Capture the cell that displays the provided text and extract its (X, Y) central coordinate. 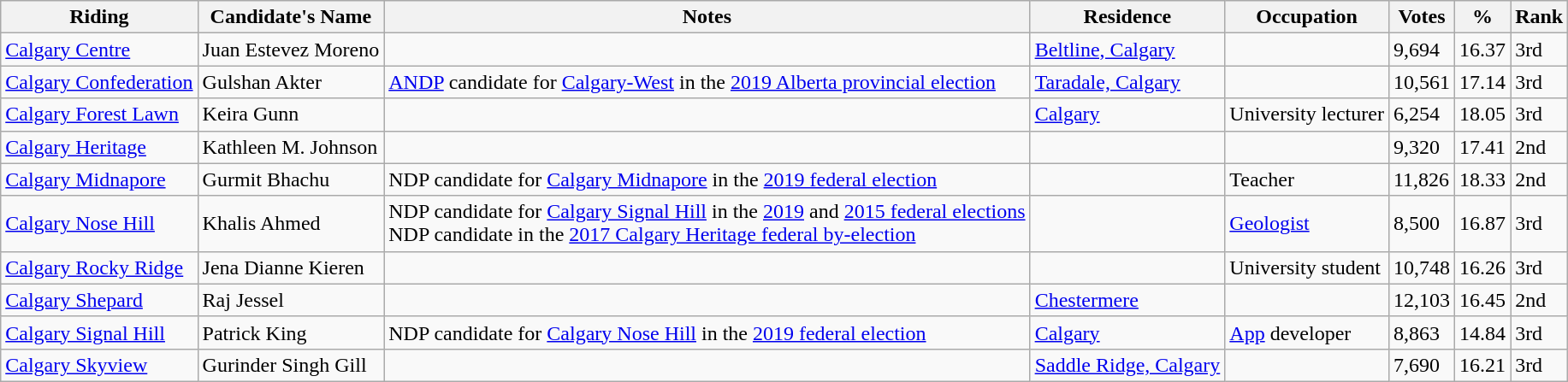
Candidate's Name (291, 17)
NDP candidate for Calgary Signal Hill in the 2019 and 2015 federal elections NDP candidate in the 2017 Calgary Heritage federal by-election (707, 224)
11,826 (1422, 179)
16.26 (1483, 267)
Keira Gunn (291, 115)
Calgary Centre (99, 50)
Occupation (1307, 17)
Riding (99, 17)
16.21 (1483, 365)
6,254 (1422, 115)
Votes (1422, 17)
9,694 (1422, 50)
University lecturer (1307, 115)
Gurmit Bhachu (291, 179)
16.87 (1483, 224)
Khalis Ahmed (291, 224)
Juan Estevez Moreno (291, 50)
Calgary Nose Hill (99, 224)
8,500 (1422, 224)
Calgary Forest Lawn (99, 115)
NDP candidate for Calgary Midnapore in the 2019 federal election (707, 179)
Patrick King (291, 332)
Teacher (1307, 179)
Calgary Rocky Ridge (99, 267)
7,690 (1422, 365)
Calgary Confederation (99, 82)
17.14 (1483, 82)
16.45 (1483, 300)
Chestermere (1127, 300)
Gurinder Singh Gill (291, 365)
ANDP candidate for Calgary-West in the 2019 Alberta provincial election (707, 82)
Saddle Ridge, Calgary (1127, 365)
App developer (1307, 332)
16.37 (1483, 50)
Raj Jessel (291, 300)
Calgary Skyview (99, 365)
10,748 (1422, 267)
Calgary Midnapore (99, 179)
Rank (1540, 17)
Notes (707, 17)
14.84 (1483, 332)
Geologist (1307, 224)
18.33 (1483, 179)
Calgary Signal Hill (99, 332)
Taradale, Calgary (1127, 82)
Jena Dianne Kieren (291, 267)
University student (1307, 267)
Residence (1127, 17)
17.41 (1483, 147)
NDP candidate for Calgary Nose Hill in the 2019 federal election (707, 332)
10,561 (1422, 82)
18.05 (1483, 115)
12,103 (1422, 300)
Kathleen M. Johnson (291, 147)
Calgary Shepard (99, 300)
8,863 (1422, 332)
Gulshan Akter (291, 82)
% (1483, 17)
9,320 (1422, 147)
Beltline, Calgary (1127, 50)
Calgary Heritage (99, 147)
